Locate the cell with the specified text and output its (x, y) center coordinate. 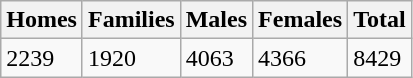
1920 (131, 58)
4063 (216, 58)
2239 (42, 58)
Homes (42, 20)
Females (300, 20)
4366 (300, 58)
8429 (380, 58)
Total (380, 20)
Families (131, 20)
Males (216, 20)
